Scan for the cell matching the given text and deliver its (x, y) coordinate at center. 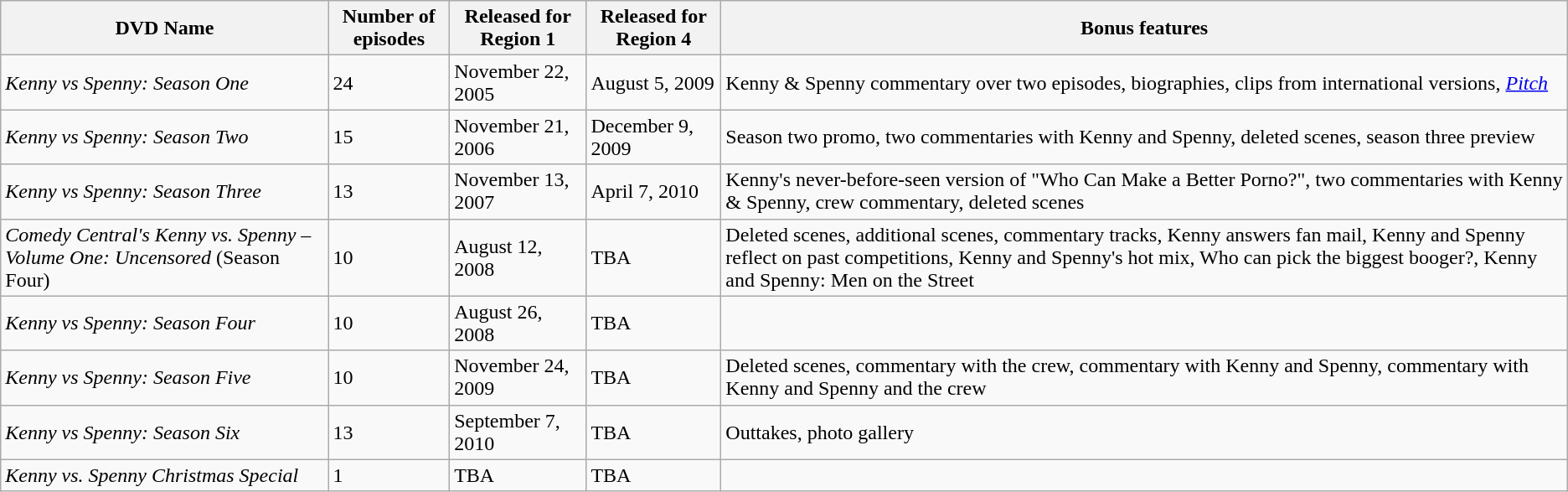
November 13, 2007 (518, 191)
November 24, 2009 (518, 377)
Number of episodes (389, 28)
Kenny vs Spenny: Season Two (164, 137)
Outtakes, photo gallery (1144, 432)
Season two promo, two commentaries with Kenny and Spenny, deleted scenes, season three preview (1144, 137)
Kenny vs Spenny: Season Six (164, 432)
August 5, 2009 (653, 82)
DVD Name (164, 28)
1 (389, 475)
Kenny vs Spenny: Season Three (164, 191)
November 21, 2006 (518, 137)
Released for Region 4 (653, 28)
Deleted scenes, commentary with the crew, commentary with Kenny and Spenny, commentary with Kenny and Spenny and the crew (1144, 377)
Kenny & Spenny commentary over two episodes, biographies, clips from international versions, Pitch (1144, 82)
Kenny vs. Spenny Christmas Special (164, 475)
Released for Region 1 (518, 28)
Kenny vs Spenny: Season One (164, 82)
December 9, 2009 (653, 137)
Comedy Central's Kenny vs. Spenny – Volume One: Uncensored (Season Four) (164, 257)
August 26, 2008 (518, 324)
September 7, 2010 (518, 432)
Kenny vs Spenny: Season Four (164, 324)
November 22, 2005 (518, 82)
April 7, 2010 (653, 191)
24 (389, 82)
15 (389, 137)
Kenny's never-before-seen version of "Who Can Make a Better Porno?", two commentaries with Kenny & Spenny, crew commentary, deleted scenes (1144, 191)
August 12, 2008 (518, 257)
Kenny vs Spenny: Season Five (164, 377)
Bonus features (1144, 28)
